Extract the (X, Y) coordinate from the center of the cell holding the provided text.  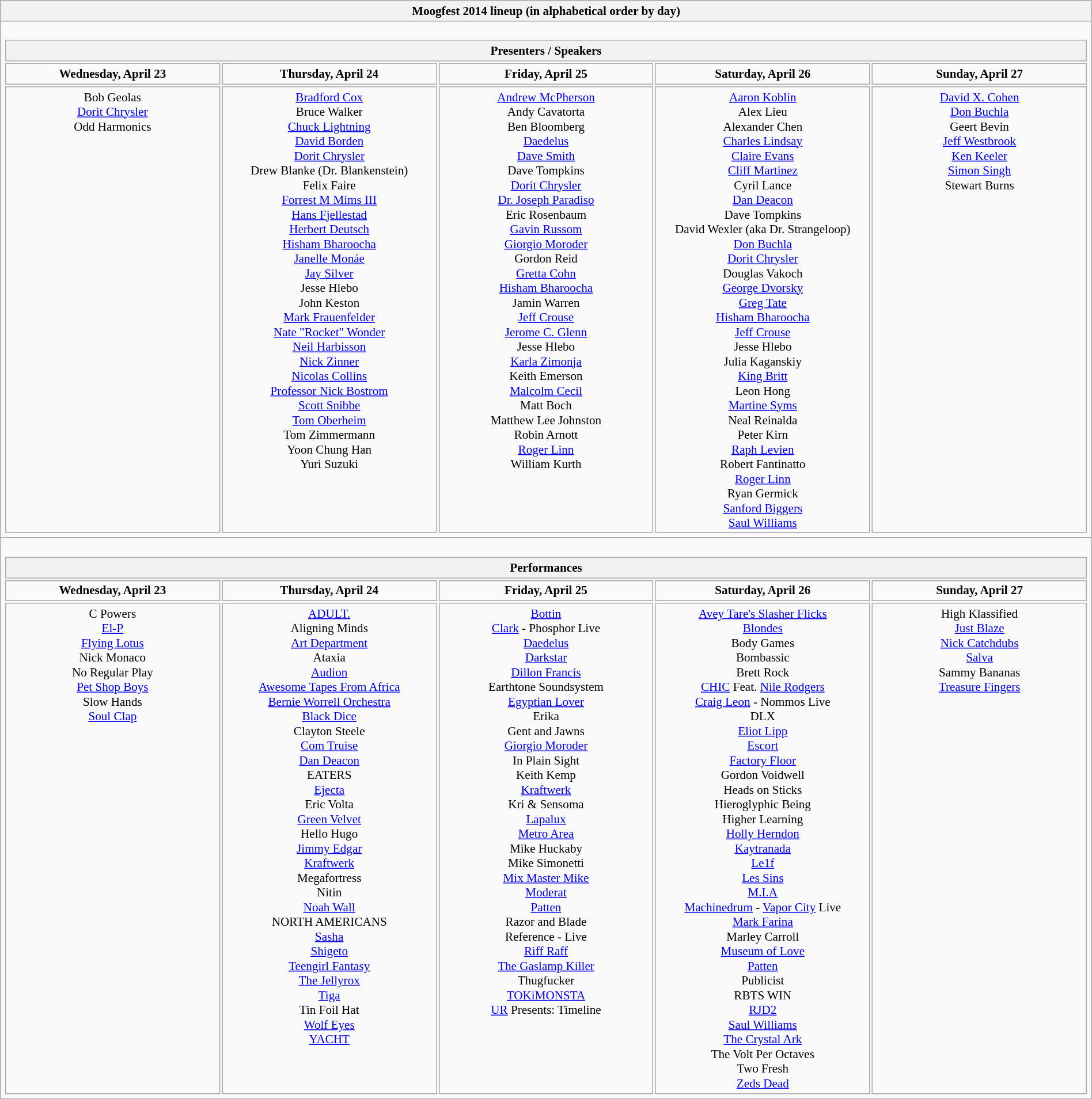
David X. CohenDon BuchlaGeert BevinJeff WestbrookKen KeelerSimon SinghStewart Burns (979, 310)
High KlassifiedJust BlazeNick CatchdubsSalvaSammy BananasTreasure Fingers (979, 849)
C PowersEl-PFlying LotusNick MonacoNo Regular PlayPet Shop BoysSlow HandsSoul Clap (113, 849)
Bob GeolasDorit ChryslerOdd Harmonics (113, 310)
Presenters / Speakers (546, 51)
Moogfest 2014 lineup (in alphabetical order by day) (546, 10)
Performances (546, 568)
